Determine the (x, y) coordinate at the center of the cell enclosing the given text.  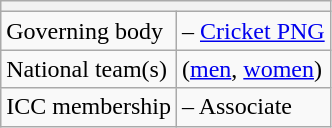
ICC membership (89, 107)
Governing body (89, 31)
– Associate (253, 107)
– Cricket PNG (253, 31)
(men, women) (253, 69)
National team(s) (89, 69)
